Pinpoint the cell where the given text exists, returning its [x, y] midpoint coordinate. 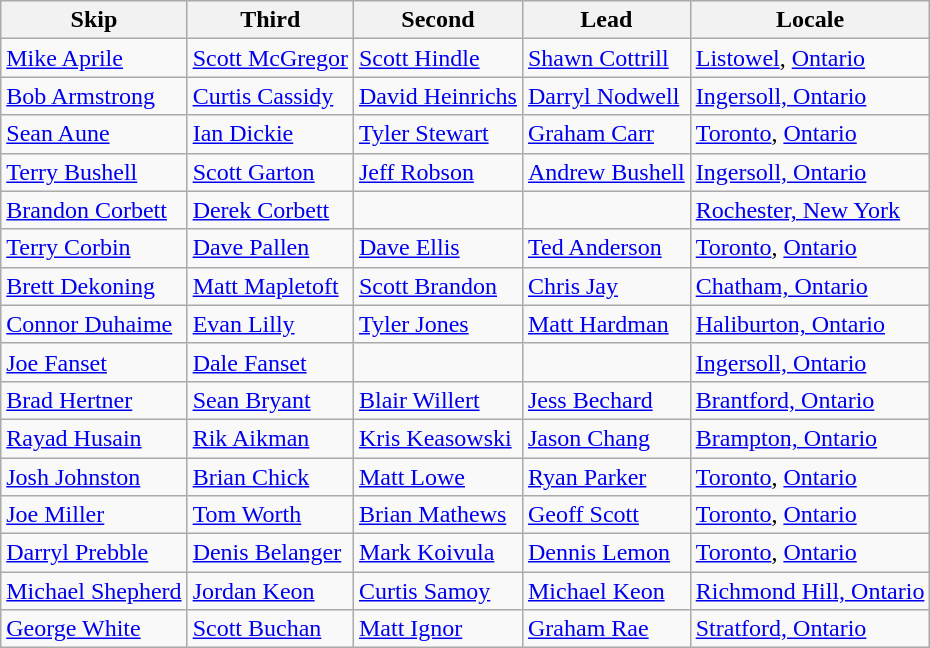
Brandon Corbett [94, 210]
Jordan Keon [270, 591]
Matt Ignor [438, 629]
Ryan Parker [606, 477]
Brad Hertner [94, 400]
Evan Lilly [270, 324]
Scott Buchan [270, 629]
Darryl Prebble [94, 553]
Sean Bryant [270, 400]
Josh Johnston [94, 477]
Joe Miller [94, 515]
Darryl Nodwell [606, 96]
Bob Armstrong [94, 96]
Curtis Cassidy [270, 96]
Scott Hindle [438, 58]
Brantford, Ontario [810, 400]
Matt Hardman [606, 324]
Jeff Robson [438, 172]
Dave Pallen [270, 248]
Matt Lowe [438, 477]
Rik Aikman [270, 438]
Second [438, 20]
Derek Corbett [270, 210]
Connor Duhaime [94, 324]
Jess Bechard [606, 400]
Tyler Jones [438, 324]
Third [270, 20]
Terry Corbin [94, 248]
Sean Aune [94, 134]
Terry Bushell [94, 172]
Listowel, Ontario [810, 58]
Jason Chang [606, 438]
Scott McGregor [270, 58]
Ian Dickie [270, 134]
Matt Mapletoft [270, 286]
Graham Carr [606, 134]
Michael Shepherd [94, 591]
Dave Ellis [438, 248]
Chatham, Ontario [810, 286]
Brian Chick [270, 477]
Scott Brandon [438, 286]
Graham Rae [606, 629]
Rochester, New York [810, 210]
Chris Jay [606, 286]
Geoff Scott [606, 515]
George White [94, 629]
Michael Keon [606, 591]
Rayad Husain [94, 438]
Mike Aprile [94, 58]
Tom Worth [270, 515]
David Heinrichs [438, 96]
Skip [94, 20]
Scott Garton [270, 172]
Curtis Samoy [438, 591]
Locale [810, 20]
Lead [606, 20]
Brampton, Ontario [810, 438]
Joe Fanset [94, 362]
Ted Anderson [606, 248]
Richmond Hill, Ontario [810, 591]
Kris Keasowski [438, 438]
Denis Belanger [270, 553]
Haliburton, Ontario [810, 324]
Stratford, Ontario [810, 629]
Brian Mathews [438, 515]
Shawn Cottrill [606, 58]
Tyler Stewart [438, 134]
Mark Koivula [438, 553]
Andrew Bushell [606, 172]
Blair Willert [438, 400]
Brett Dekoning [94, 286]
Dennis Lemon [606, 553]
Dale Fanset [270, 362]
